Pinpoint the cell where the given text exists, returning its (X, Y) midpoint coordinate. 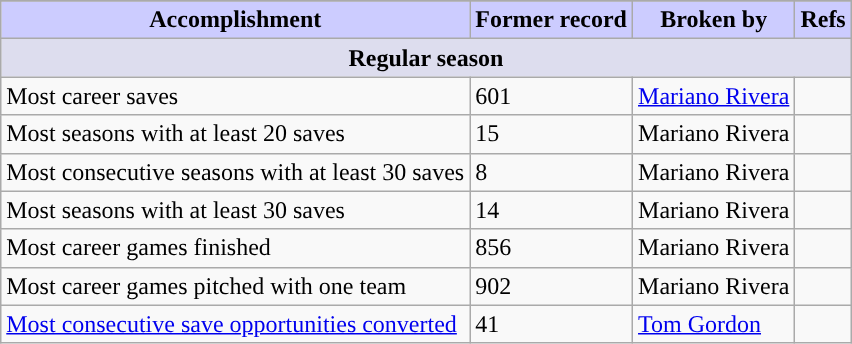
Regular season (426, 58)
41 (552, 324)
15 (552, 134)
856 (552, 248)
Most seasons with at least 30 saves (236, 210)
Former record (552, 20)
601 (552, 96)
8 (552, 172)
Accomplishment (236, 20)
Refs (823, 20)
Tom Gordon (714, 324)
Most consecutive seasons with at least 30 saves (236, 172)
Most career games finished (236, 248)
902 (552, 286)
Most seasons with at least 20 saves (236, 134)
Most consecutive save opportunities converted (236, 324)
Broken by (714, 20)
Most career games pitched with one team (236, 286)
Most career saves (236, 96)
14 (552, 210)
